Search for the cell housing the specified text and yield its (X, Y) center coordinate. 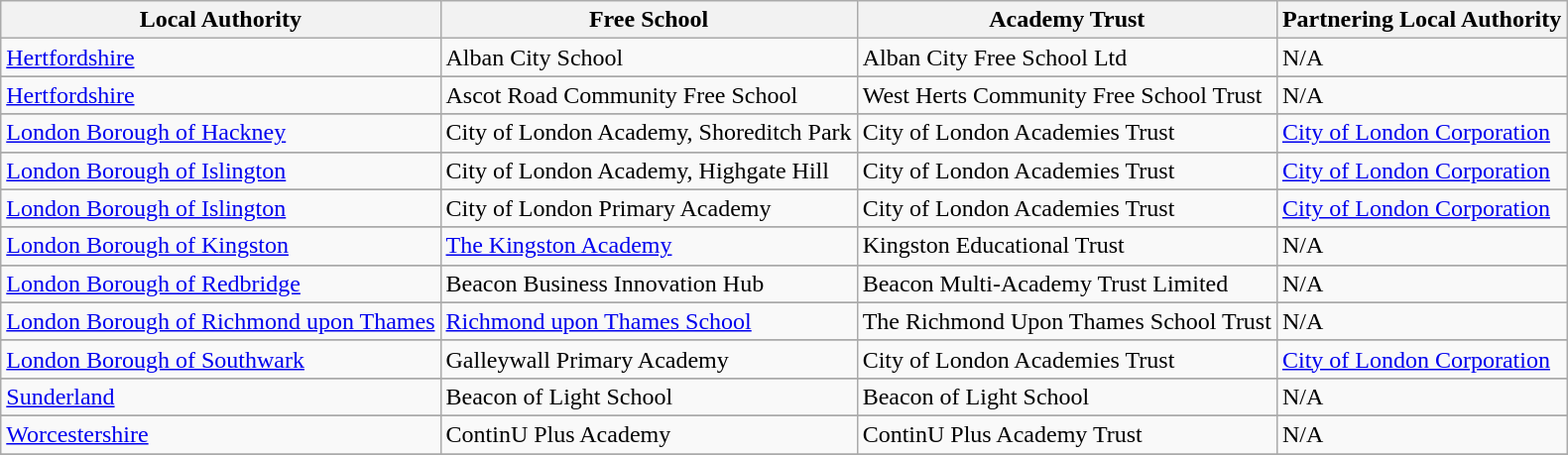
London Borough of Redbridge (220, 284)
Sunderland (220, 397)
Ascot Road Community Free School (649, 95)
Richmond upon Thames School (649, 321)
Galleywall Primary Academy (649, 359)
The Kingston Academy (649, 246)
City of London Primary Academy (649, 208)
City of London Academy, Shoreditch Park (649, 133)
ContinU Plus Academy Trust (1067, 434)
The Richmond Upon Thames School Trust (1067, 321)
Beacon Multi-Academy Trust Limited (1067, 284)
London Borough of Kingston (220, 246)
Worcestershire (220, 434)
Alban City Free School Ltd (1067, 57)
Local Authority (220, 20)
London Borough of Richmond upon Thames (220, 321)
Alban City School (649, 57)
London Borough of Hackney (220, 133)
ContinU Plus Academy (649, 434)
London Borough of Southwark (220, 359)
City of London Academy, Highgate Hill (649, 171)
Partnering Local Authority (1421, 20)
West Herts Community Free School Trust (1067, 95)
Beacon Business Innovation Hub (649, 284)
Kingston Educational Trust (1067, 246)
Free School (649, 20)
Academy Trust (1067, 20)
